Find where the given text appears and provide that cell's center as (x, y) coordinate. 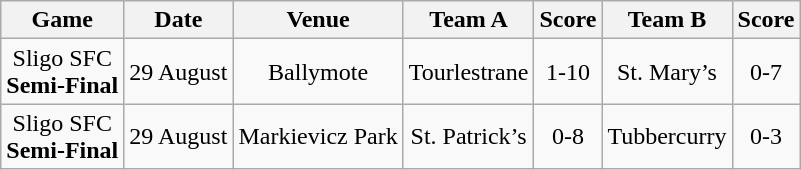
Game (62, 20)
Markievicz Park (318, 136)
Tourlestrane (468, 72)
St. Patrick’s (468, 136)
Date (178, 20)
St. Mary’s (667, 72)
Ballymote (318, 72)
Team B (667, 20)
Venue (318, 20)
0-8 (568, 136)
Team A (468, 20)
1-10 (568, 72)
Tubbercurry (667, 136)
0-3 (766, 136)
0-7 (766, 72)
